Find where the given text appears and provide that cell's center as [x, y] coordinate. 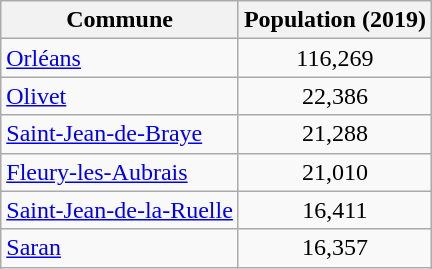
Fleury-les-Aubrais [120, 172]
Olivet [120, 96]
116,269 [334, 58]
21,010 [334, 172]
21,288 [334, 134]
16,357 [334, 248]
Saran [120, 248]
Commune [120, 20]
Orléans [120, 58]
16,411 [334, 210]
Population (2019) [334, 20]
22,386 [334, 96]
Saint-Jean-de-Braye [120, 134]
Saint-Jean-de-la-Ruelle [120, 210]
